Scan for the cell matching the given text and deliver its [x, y] coordinate at center. 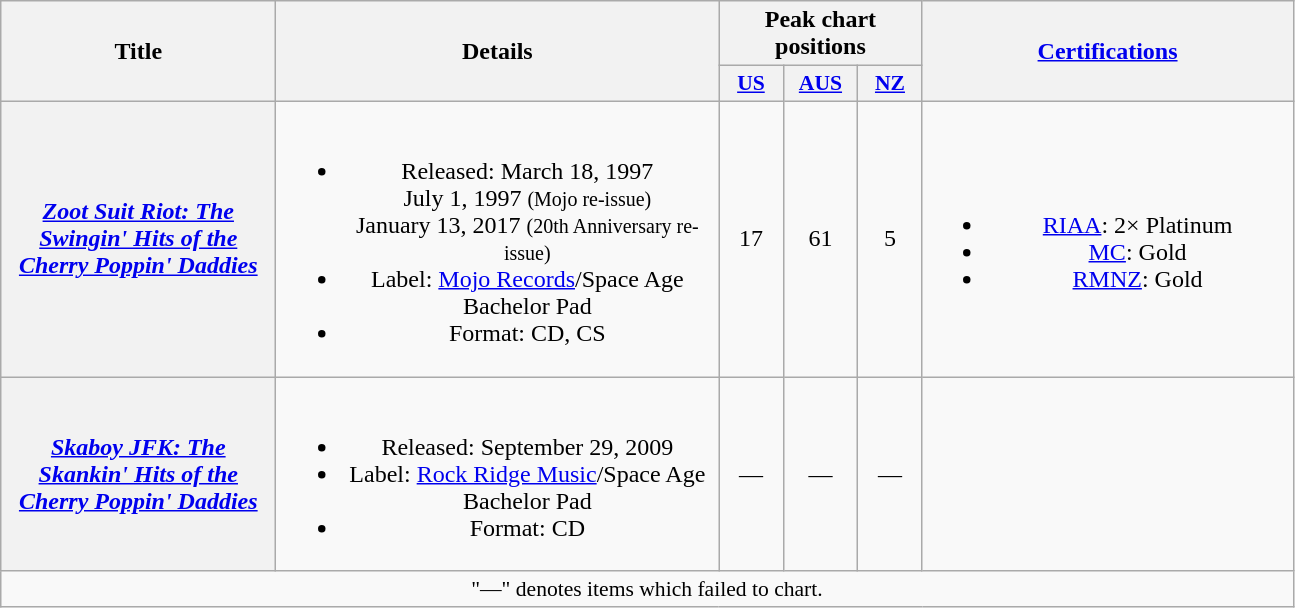
Peak chart positions [820, 34]
US [751, 84]
RIAA: 2× PlatinumMC: GoldRMNZ: Gold [1108, 238]
Certifications [1108, 52]
Released: September 29, 2009Label: Rock Ridge Music/Space Age Bachelor PadFormat: CD [498, 473]
Skaboy JFK: The Skankin' Hits of the Cherry Poppin' Daddies [138, 473]
AUS [820, 84]
NZ [890, 84]
Details [498, 52]
"—" denotes items which failed to chart. [647, 589]
5 [890, 238]
Zoot Suit Riot: The Swingin' Hits of the Cherry Poppin' Daddies [138, 238]
17 [751, 238]
61 [820, 238]
Title [138, 52]
